Return the (X, Y) coordinate for the center point of the cell that contains the specified text.  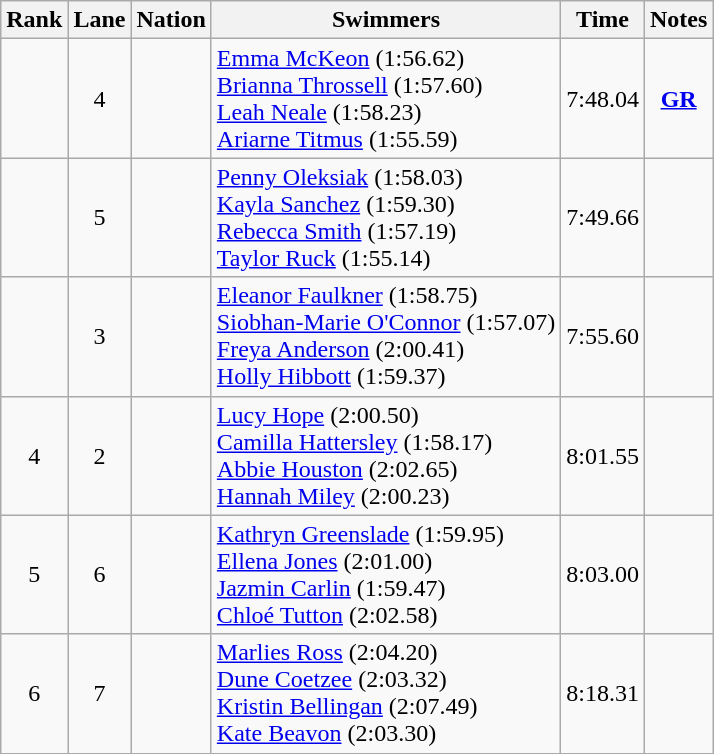
7:49.66 (603, 218)
GR (678, 98)
7:55.60 (603, 336)
Time (603, 20)
Notes (678, 20)
Lucy Hope (2:00.50)Camilla Hattersley (1:58.17)Abbie Houston (2:02.65)Hannah Miley (2:00.23) (386, 456)
Penny Oleksiak (1:58.03)Kayla Sanchez (1:59.30)Rebecca Smith (1:57.19)Taylor Ruck (1:55.14) (386, 218)
Eleanor Faulkner (1:58.75)Siobhan-Marie O'Connor (1:57.07)Freya Anderson (2:00.41)Holly Hibbott (1:59.37) (386, 336)
Nation (171, 20)
Emma McKeon (1:56.62)Brianna Throssell (1:57.60)Leah Neale (1:58.23)Ariarne Titmus (1:55.59) (386, 98)
2 (100, 456)
Marlies Ross (2:04.20)Dune Coetzee (2:03.32)Kristin Bellingan (2:07.49)Kate Beavon (2:03.30) (386, 694)
7:48.04 (603, 98)
8:03.00 (603, 574)
Swimmers (386, 20)
Kathryn Greenslade (1:59.95)Ellena Jones (2:01.00)Jazmin Carlin (1:59.47)Chloé Tutton (2:02.58) (386, 574)
Lane (100, 20)
8:01.55 (603, 456)
Rank (34, 20)
3 (100, 336)
7 (100, 694)
8:18.31 (603, 694)
